Return [X, Y] of the center of cell containing provided text 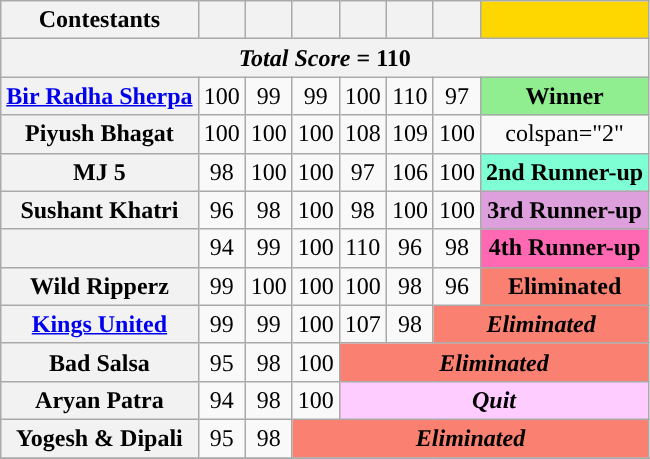
107 [362, 324]
108 [362, 134]
colspan="2" [564, 134]
3rd Runner-up [564, 210]
Wild Ripperz [100, 286]
109 [410, 134]
2nd Runner-up [564, 172]
4th Runner-up [564, 248]
Piyush Bhagat [100, 134]
Kings United [100, 324]
Winner [564, 96]
Bad Salsa [100, 362]
MJ 5 [100, 172]
Total Score = 110 [325, 58]
Bir Radha Sherpa [100, 96]
106 [410, 172]
Aryan Patra [100, 400]
Contestants [100, 20]
Quit [494, 400]
Sushant Khatri [100, 210]
Yogesh & Dipali [100, 438]
